Find where the given text appears and provide that cell's center as (X, Y) coordinate. 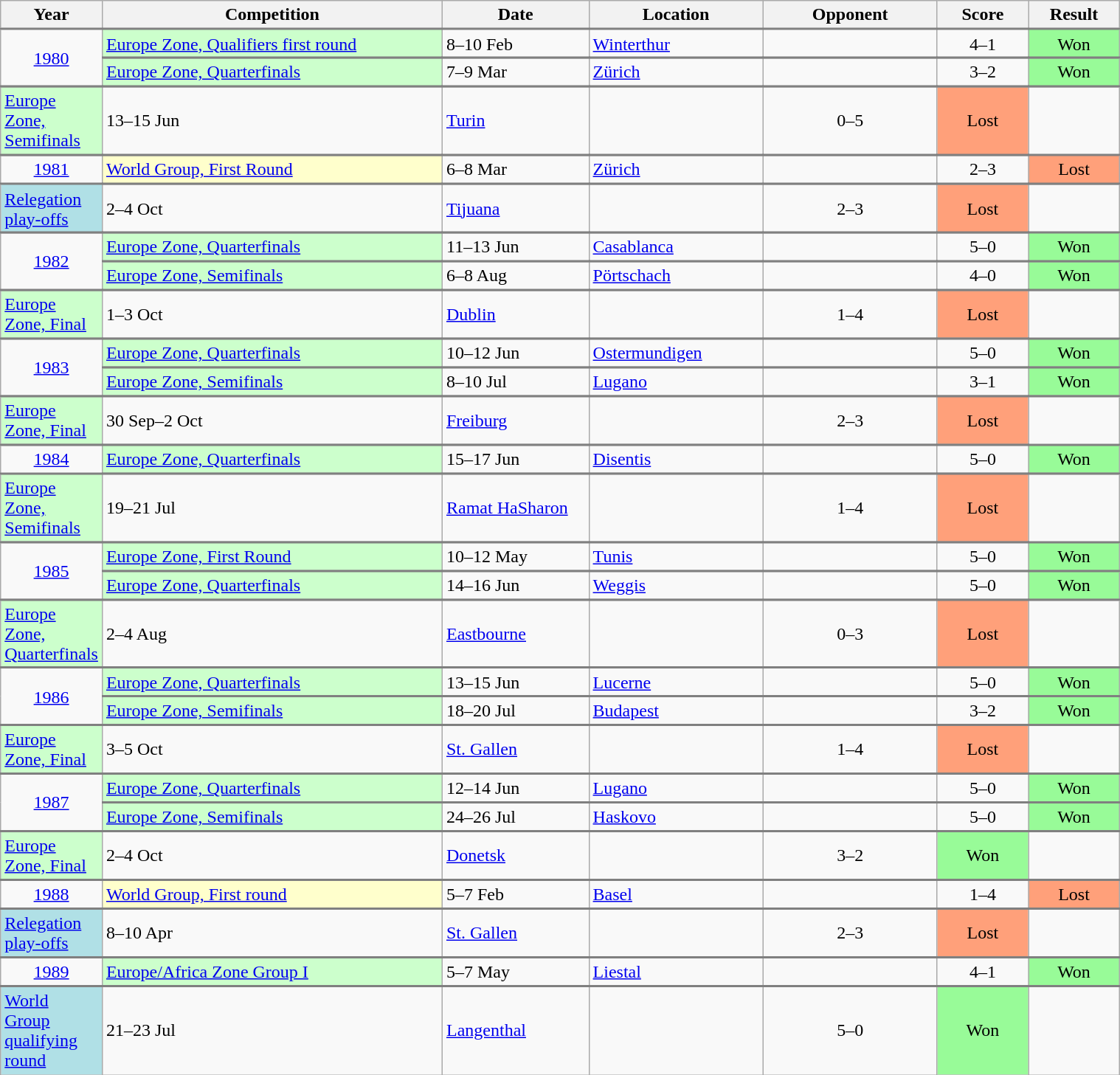
3–1 (983, 382)
6–8 Mar (515, 170)
5–7 May (515, 972)
18–20 Jul (515, 711)
24–26 Jul (515, 816)
Winterthur (676, 44)
1984 (52, 459)
7–9 Mar (515, 72)
14–16 Jun (515, 584)
Eastbourne (515, 633)
World Group, First Round (272, 170)
Haskovo (676, 816)
Casablanca (676, 246)
Pörtschach (676, 276)
Score (983, 15)
Europe/Africa Zone Group I (272, 972)
6–8 Aug (515, 276)
Competition (272, 15)
1988 (52, 894)
Ostermundigen (676, 353)
Freiburg (515, 420)
11–13 Jun (515, 246)
1986 (52, 696)
Basel (676, 894)
5–7 Feb (515, 894)
Year (52, 15)
World Group qualifying round (52, 1031)
Weggis (676, 584)
1987 (52, 802)
8–10 Feb (515, 44)
0–3 (850, 633)
Tunis (676, 556)
2–4 Aug (272, 633)
Europe Zone, First Round (272, 556)
30 Sep–2 Oct (272, 420)
Disentis (676, 459)
Opponent (850, 15)
World Group, First round (272, 894)
1981 (52, 170)
1980 (52, 58)
4–0 (983, 276)
Liestal (676, 972)
10–12 Jun (515, 353)
1989 (52, 972)
3–5 Oct (272, 750)
Langenthal (515, 1031)
Ramat HaSharon (515, 508)
8–10 Jul (515, 382)
15–17 Jun (515, 459)
1983 (52, 367)
0–5 (850, 121)
Lucerne (676, 682)
19–21 Jul (272, 508)
Donetsk (515, 855)
8–10 Apr (272, 933)
Location (676, 15)
Europe Zone, Qualifiers first round (272, 44)
10–12 May (515, 556)
1985 (52, 571)
21–23 Jul (272, 1031)
Turin (515, 121)
1982 (52, 261)
Dublin (515, 314)
Tijuana (515, 209)
Budapest (676, 711)
Result (1074, 15)
Date (515, 15)
12–14 Jun (515, 788)
1–3 Oct (272, 314)
